Return (X, Y) of the center of cell containing provided text 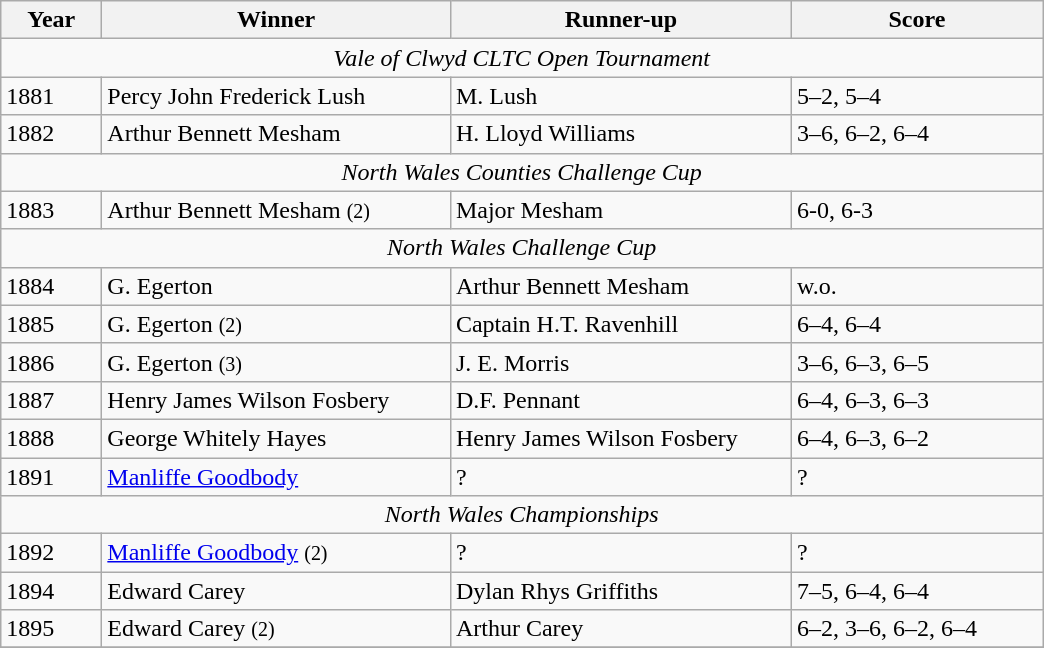
1892 (52, 553)
1891 (52, 477)
1895 (52, 629)
w.o. (916, 286)
Manliffe Goodbody (2) (276, 553)
1882 (52, 134)
Captain H.T. Ravenhill (620, 324)
G. Egerton (276, 286)
J. E. Morris (620, 362)
Edward Carey (2) (276, 629)
1888 (52, 438)
Percy John Frederick Lush (276, 96)
1887 (52, 400)
Major Mesham (620, 210)
Vale of Clwyd CLTC Open Tournament (522, 58)
Runner-up (620, 20)
6–2, 3–6, 6–2, 6–4 (916, 629)
1894 (52, 591)
1883 (52, 210)
M. Lush (620, 96)
Dylan Rhys Griffiths (620, 591)
Arthur Bennett Mesham (2) (276, 210)
Arthur Carey (620, 629)
Edward Carey (276, 591)
North Wales Challenge Cup (522, 248)
3–6, 6–2, 6–4 (916, 134)
6–4, 6–3, 6–2 (916, 438)
1886 (52, 362)
7–5, 6–4, 6–4 (916, 591)
1884 (52, 286)
1885 (52, 324)
Manliffe Goodbody (276, 477)
G. Egerton (2) (276, 324)
3–6, 6–3, 6–5 (916, 362)
1881 (52, 96)
George Whitely Hayes (276, 438)
North Wales Counties Challenge Cup (522, 172)
North Wales Championships (522, 515)
6-0, 6-3 (916, 210)
H. Lloyd Williams (620, 134)
D.F. Pennant (620, 400)
Winner (276, 20)
6–4, 6–3, 6–3 (916, 400)
Score (916, 20)
6–4, 6–4 (916, 324)
5–2, 5–4 (916, 96)
G. Egerton (3) (276, 362)
Year (52, 20)
